Return the [X, Y] coordinate for the center point of the cell that contains the specified text.  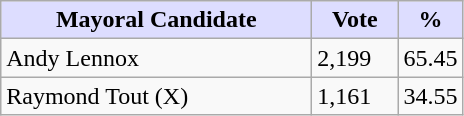
Raymond Tout (X) [156, 96]
Mayoral Candidate [156, 20]
Vote [355, 20]
2,199 [355, 58]
% [430, 20]
1,161 [355, 96]
34.55 [430, 96]
Andy Lennox [156, 58]
65.45 [430, 58]
